Pinpoint the cell where the given text exists, returning its (x, y) midpoint coordinate. 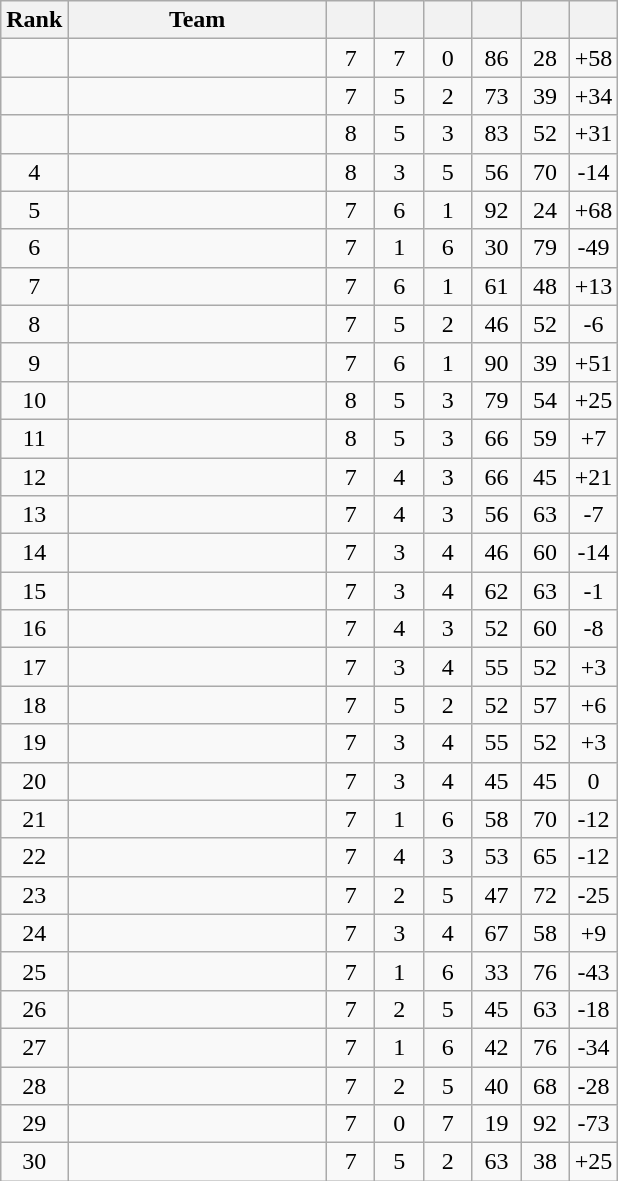
33 (496, 971)
21 (34, 819)
40 (496, 1085)
+21 (594, 477)
+13 (594, 286)
9 (34, 362)
-49 (594, 248)
62 (496, 591)
14 (34, 553)
11 (34, 438)
16 (34, 629)
+34 (594, 96)
+31 (594, 134)
+58 (594, 58)
25 (34, 971)
73 (496, 96)
+7 (594, 438)
-7 (594, 515)
-6 (594, 324)
47 (496, 895)
-18 (594, 1009)
-73 (594, 1124)
59 (546, 438)
22 (34, 857)
17 (34, 667)
90 (496, 362)
10 (34, 400)
38 (546, 1162)
-25 (594, 895)
Rank (34, 20)
68 (546, 1085)
57 (546, 705)
23 (34, 895)
+51 (594, 362)
48 (546, 286)
-43 (594, 971)
12 (34, 477)
67 (496, 933)
Team (198, 20)
-34 (594, 1047)
65 (546, 857)
27 (34, 1047)
-1 (594, 591)
+68 (594, 210)
-8 (594, 629)
29 (34, 1124)
54 (546, 400)
61 (496, 286)
86 (496, 58)
42 (496, 1047)
83 (496, 134)
72 (546, 895)
13 (34, 515)
+9 (594, 933)
+6 (594, 705)
-28 (594, 1085)
15 (34, 591)
26 (34, 1009)
18 (34, 705)
20 (34, 781)
53 (496, 857)
